Extract the (x, y) coordinate from the center of the cell holding the provided text.  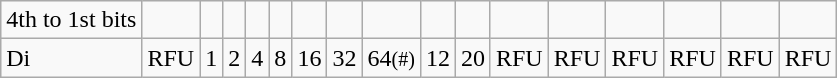
8 (280, 58)
16 (310, 58)
64(#) (391, 58)
2 (234, 58)
32 (344, 58)
4 (258, 58)
12 (438, 58)
20 (472, 58)
1 (212, 58)
Di (72, 58)
4th to 1st bits (72, 20)
